Search for the cell housing the specified text and yield its [X, Y] center coordinate. 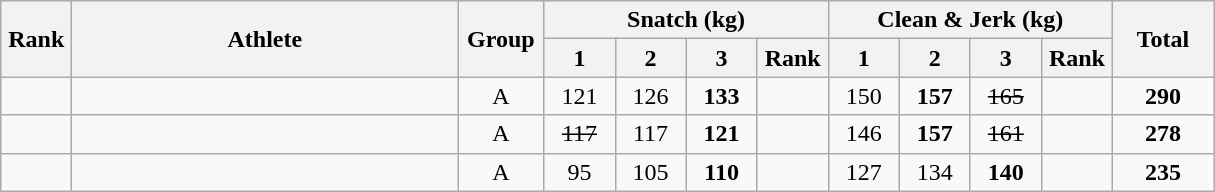
Group [501, 39]
150 [864, 96]
110 [722, 172]
278 [1162, 134]
140 [1006, 172]
Total [1162, 39]
Snatch (kg) [686, 20]
95 [580, 172]
146 [864, 134]
Athlete [265, 39]
126 [650, 96]
127 [864, 172]
105 [650, 172]
161 [1006, 134]
235 [1162, 172]
290 [1162, 96]
Clean & Jerk (kg) [970, 20]
133 [722, 96]
165 [1006, 96]
134 [934, 172]
